Search for the cell housing the specified text and yield its [X, Y] center coordinate. 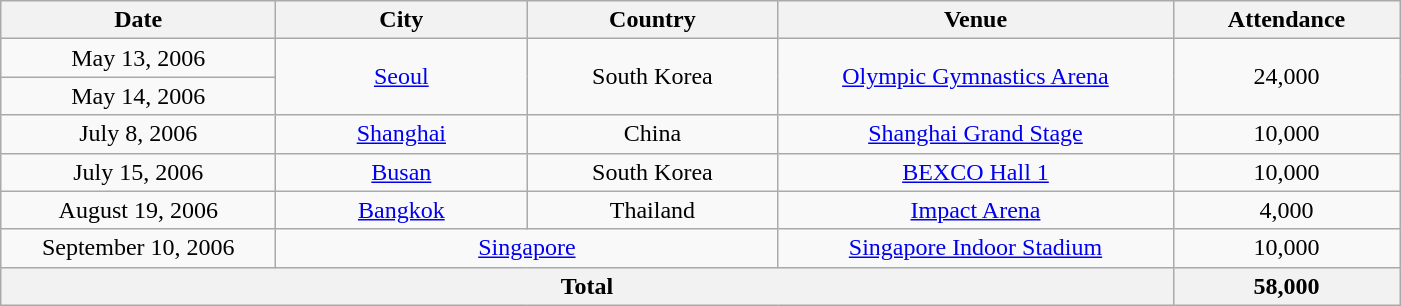
Date [138, 20]
Singapore [527, 248]
July 8, 2006 [138, 134]
Olympic Gymnastics Arena [976, 77]
Seoul [402, 77]
Bangkok [402, 210]
Shanghai [402, 134]
Busan [402, 172]
August 19, 2006 [138, 210]
Singapore Indoor Stadium [976, 248]
September 10, 2006 [138, 248]
Shanghai Grand Stage [976, 134]
Attendance [1286, 20]
Country [652, 20]
Impact Arena [976, 210]
58,000 [1286, 286]
Thailand [652, 210]
4,000 [1286, 210]
Venue [976, 20]
Total [587, 286]
BEXCO Hall 1 [976, 172]
July 15, 2006 [138, 172]
24,000 [1286, 77]
May 13, 2006 [138, 58]
May 14, 2006 [138, 96]
China [652, 134]
City [402, 20]
